From the cell containing the given text, extract its center point as [X, Y] coordinate. 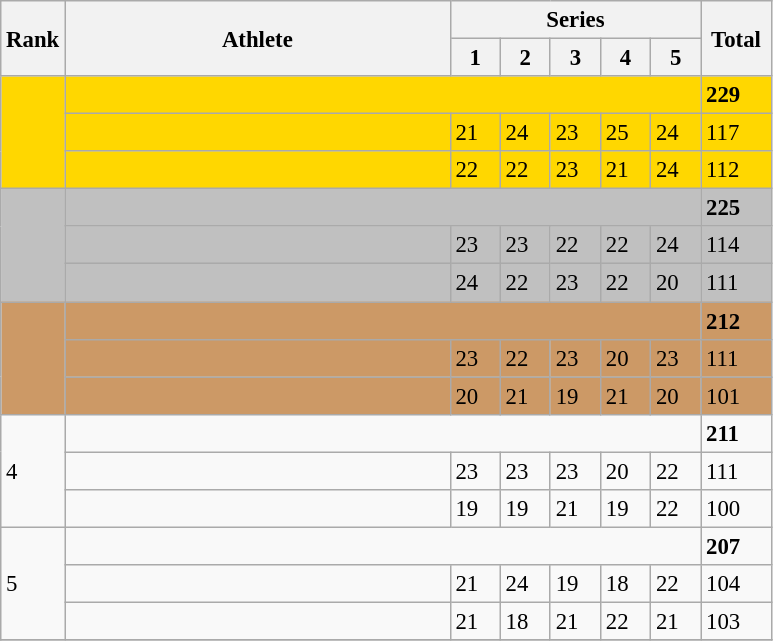
112 [736, 170]
212 [736, 321]
100 [736, 509]
225 [736, 208]
103 [736, 621]
211 [736, 433]
3 [575, 58]
117 [736, 133]
101 [736, 396]
114 [736, 245]
207 [736, 546]
2 [525, 58]
229 [736, 95]
1 [475, 58]
Rank [33, 38]
Series [576, 20]
104 [736, 584]
25 [625, 133]
Total [736, 38]
Athlete [258, 38]
